From the cell containing the given text, extract its center point as [x, y] coordinate. 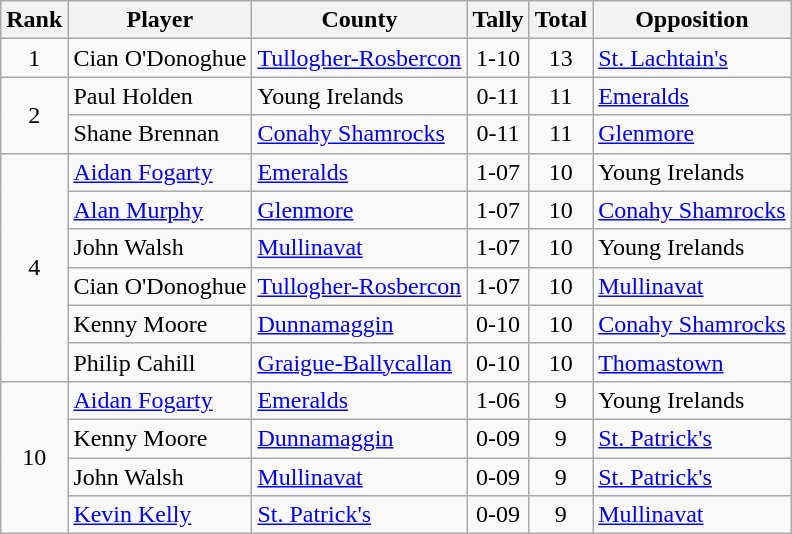
Kevin Kelly [160, 515]
Thomastown [692, 362]
Tally [498, 20]
Rank [34, 20]
Alan Murphy [160, 210]
1-10 [498, 58]
4 [34, 267]
Graigue-Ballycallan [360, 362]
Philip Cahill [160, 362]
Total [561, 20]
1-06 [498, 400]
Player [160, 20]
1 [34, 58]
Shane Brennan [160, 134]
Paul Holden [160, 96]
St. Lachtain's [692, 58]
13 [561, 58]
County [360, 20]
Opposition [692, 20]
2 [34, 115]
